Extract the (X, Y) coordinate from the center of the cell holding the provided text.  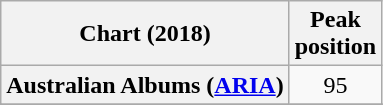
Chart (2018) (145, 34)
Peakposition (335, 34)
Australian Albums (ARIA) (145, 85)
95 (335, 85)
